Return the [X, Y] coordinate for the center point of the cell that contains the specified text.  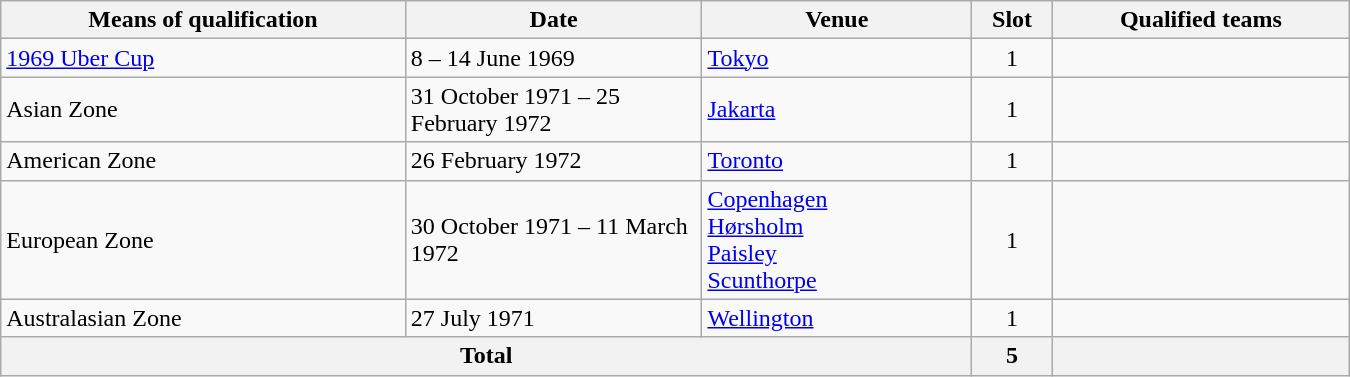
Date [554, 20]
Jakarta [837, 110]
26 February 1972 [554, 161]
Venue [837, 20]
Toronto [837, 161]
5 [1012, 356]
27 July 1971 [554, 318]
30 October 1971 – 11 March 1972 [554, 240]
31 October 1971 – 25 February 1972 [554, 110]
Qualified teams [1202, 20]
CopenhagenHørsholmPaisleyScunthorpe [837, 240]
Asian Zone [204, 110]
American Zone [204, 161]
Slot [1012, 20]
Means of qualification [204, 20]
Australasian Zone [204, 318]
1969 Uber Cup [204, 58]
European Zone [204, 240]
Wellington [837, 318]
Tokyo [837, 58]
Total [486, 356]
8 – 14 June 1969 [554, 58]
